Extract the [X, Y] coordinate from the center of the cell holding the provided text.  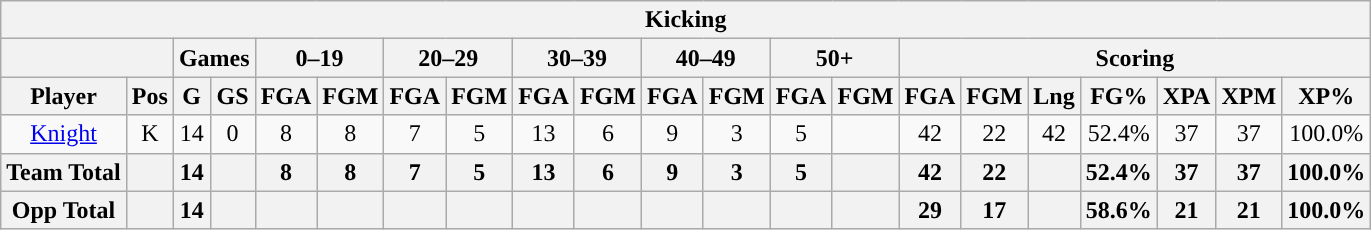
50+ [834, 58]
17 [994, 210]
Scoring [1135, 58]
Knight [64, 134]
Games [214, 58]
Player [64, 96]
XPM [1249, 96]
Opp Total [64, 210]
FG% [1118, 96]
GS [232, 96]
0–19 [320, 58]
29 [930, 210]
0 [232, 134]
20–29 [448, 58]
G [192, 96]
58.6% [1118, 210]
40–49 [706, 58]
Team Total [64, 172]
Lng [1054, 96]
Kicking [686, 20]
30–39 [578, 58]
Pos [150, 96]
XP% [1326, 96]
K [150, 134]
XPA [1186, 96]
